Detect which cell encompasses the target text, then output its (x, y) center coordinate. 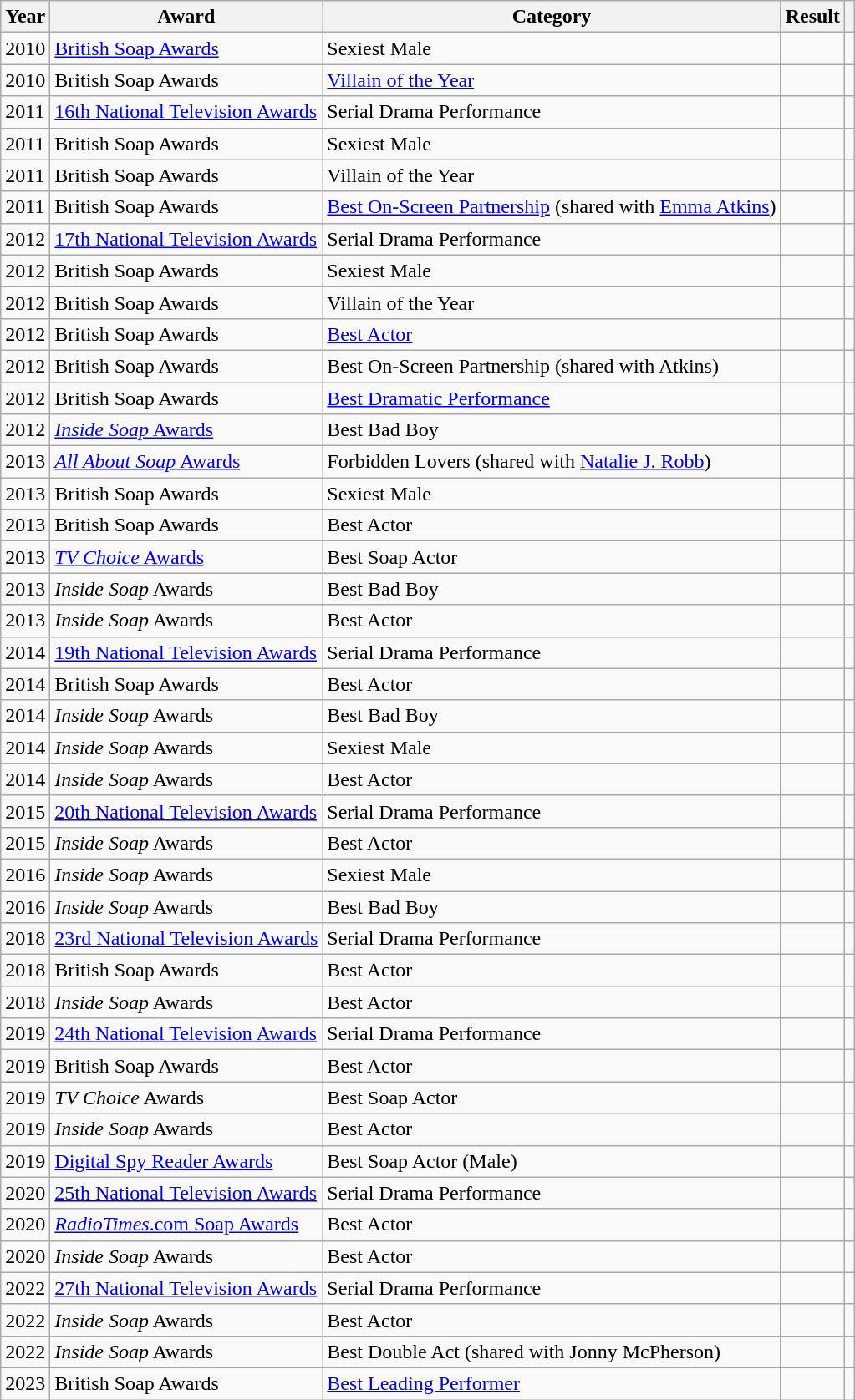
Best Soap Actor (Male) (552, 1161)
25th National Television Awards (186, 1193)
24th National Television Awards (186, 1034)
All About Soap Awards (186, 462)
Forbidden Lovers (shared with Natalie J. Robb) (552, 462)
Best Dramatic Performance (552, 398)
2023 (25, 1383)
Result (812, 17)
Award (186, 17)
Best Leading Performer (552, 1383)
Best Double Act (shared with Jonny McPherson) (552, 1352)
16th National Television Awards (186, 112)
Year (25, 17)
17th National Television Awards (186, 239)
Digital Spy Reader Awards (186, 1161)
23rd National Television Awards (186, 939)
Category (552, 17)
Best On-Screen Partnership (shared with Emma Atkins) (552, 207)
Best On-Screen Partnership (shared with Atkins) (552, 366)
20th National Television Awards (186, 811)
27th National Television Awards (186, 1288)
19th National Television Awards (186, 652)
RadioTimes.com Soap Awards (186, 1225)
